Locate the cell with the specified text and output its (X, Y) center coordinate. 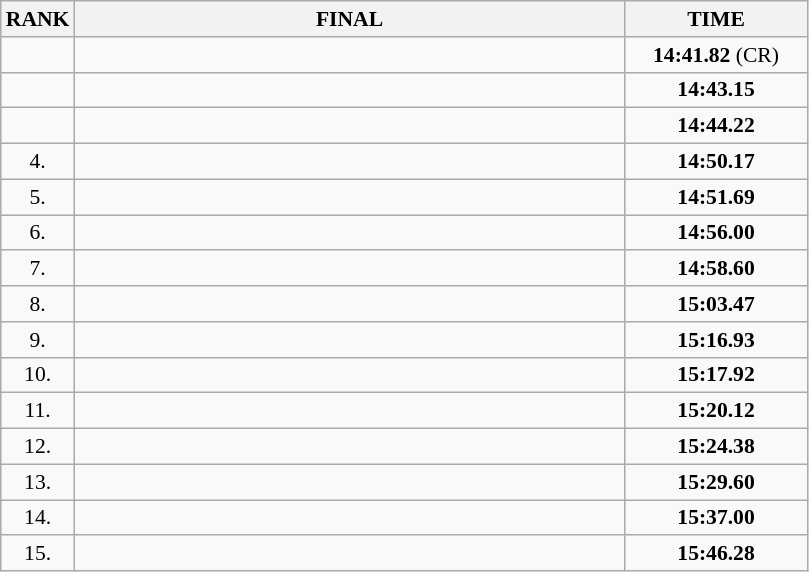
14:56.00 (716, 233)
5. (38, 197)
15:24.38 (716, 447)
8. (38, 304)
15:37.00 (716, 518)
6. (38, 233)
15:17.92 (716, 375)
7. (38, 269)
TIME (716, 19)
FINAL (349, 19)
14. (38, 518)
15:03.47 (716, 304)
14:50.17 (716, 162)
14:51.69 (716, 197)
15:20.12 (716, 411)
RANK (38, 19)
14:58.60 (716, 269)
4. (38, 162)
14:44.22 (716, 126)
15. (38, 554)
15:29.60 (716, 482)
10. (38, 375)
15:16.93 (716, 340)
14:41.82 (CR) (716, 55)
9. (38, 340)
15:46.28 (716, 554)
14:43.15 (716, 90)
12. (38, 447)
11. (38, 411)
13. (38, 482)
